For the text-containing cell, return its midpoint in (x, y) coordinate format. 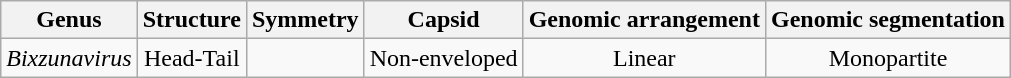
Capsid (444, 20)
Non-enveloped (444, 58)
Symmetry (305, 20)
Structure (192, 20)
Genomic segmentation (888, 20)
Genus (69, 20)
Genomic arrangement (644, 20)
Monopartite (888, 58)
Linear (644, 58)
Head-Tail (192, 58)
Bixzunavirus (69, 58)
